Locate the cell with the specified text and output its (X, Y) center coordinate. 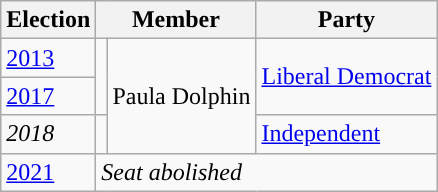
Paula Dolphin (182, 96)
2021 (48, 172)
Liberal Democrat (346, 77)
2018 (48, 134)
2013 (48, 58)
2017 (48, 96)
Seat abolished (266, 172)
Member (176, 20)
Party (346, 20)
Election (48, 20)
Independent (346, 134)
